Return (X, Y) of the center of cell containing provided text 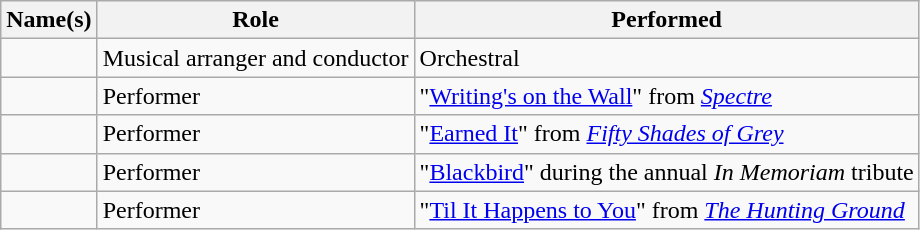
"Earned It" from Fifty Shades of Grey (666, 134)
Role (256, 20)
Orchestral (666, 58)
"Til It Happens to You" from The Hunting Ground (666, 210)
Musical arranger and conductor (256, 58)
Name(s) (49, 20)
"Writing's on the Wall" from Spectre (666, 96)
Performed (666, 20)
"Blackbird" during the annual In Memoriam tribute (666, 172)
